Pinpoint the cell where the given text exists, returning its [x, y] midpoint coordinate. 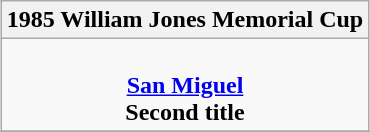
San Miguel Second title [185, 85]
1985 William Jones Memorial Cup [185, 20]
